Return [x, y] of the center of cell containing provided text 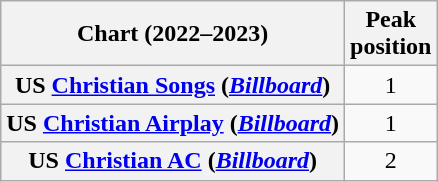
US Christian AC (Billboard) [173, 161]
Peakposition [391, 34]
US Christian Airplay (Billboard) [173, 123]
2 [391, 161]
Chart (2022–2023) [173, 34]
US Christian Songs (Billboard) [173, 85]
